Detect which cell encompasses the target text, then output its (x, y) center coordinate. 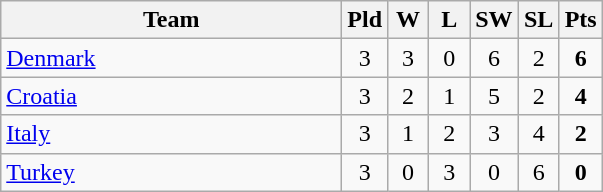
Denmark (172, 58)
SW (494, 20)
W (408, 20)
Pld (365, 20)
5 (494, 96)
Team (172, 20)
Croatia (172, 96)
SL (538, 20)
L (450, 20)
Pts (580, 20)
Italy (172, 134)
Turkey (172, 172)
